Scan for the cell matching the given text and deliver its (x, y) coordinate at center. 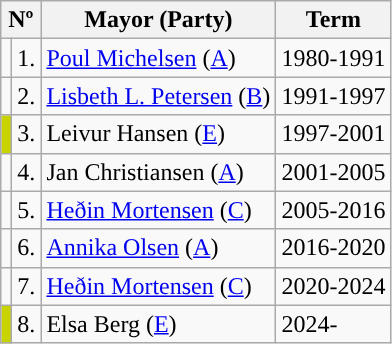
2. (26, 96)
5. (26, 210)
1991-1997 (334, 96)
1980-1991 (334, 58)
2001-2005 (334, 172)
8. (26, 324)
Lisbeth L. Petersen (B) (158, 96)
Jan Christiansen (A) (158, 172)
1997-2001 (334, 134)
Nº (21, 20)
2020-2024 (334, 286)
Annika Olsen (A) (158, 248)
7. (26, 286)
Poul Michelsen (A) (158, 58)
Mayor (Party) (158, 20)
6. (26, 248)
2016-2020 (334, 248)
Elsa Berg (E) (158, 324)
Leivur Hansen (E) (158, 134)
2024- (334, 324)
3. (26, 134)
4. (26, 172)
1. (26, 58)
2005-2016 (334, 210)
Term (334, 20)
